Output the [X, Y] coordinate of the center of the cell containing the given text.  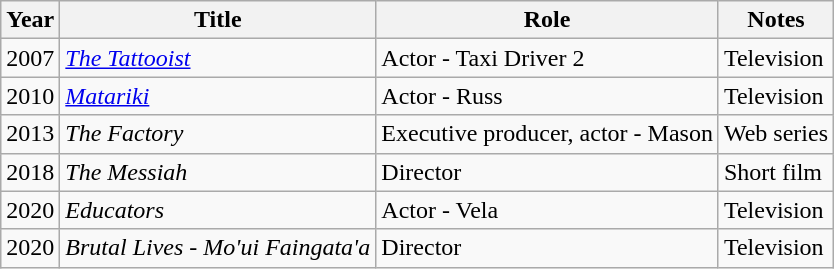
2010 [30, 96]
Brutal Lives - Mo'ui Faingata'a [218, 248]
Actor - Russ [548, 96]
Educators [218, 210]
Role [548, 20]
2013 [30, 134]
Executive producer, actor - Mason [548, 134]
2018 [30, 172]
The Messiah [218, 172]
Title [218, 20]
Year [30, 20]
Short film [776, 172]
2007 [30, 58]
Matariki [218, 96]
The Tattooist [218, 58]
Actor - Taxi Driver 2 [548, 58]
Actor - Vela [548, 210]
The Factory [218, 134]
Notes [776, 20]
Web series [776, 134]
